Identify which cell holds the provided text, then report its [x, y] central coordinate. 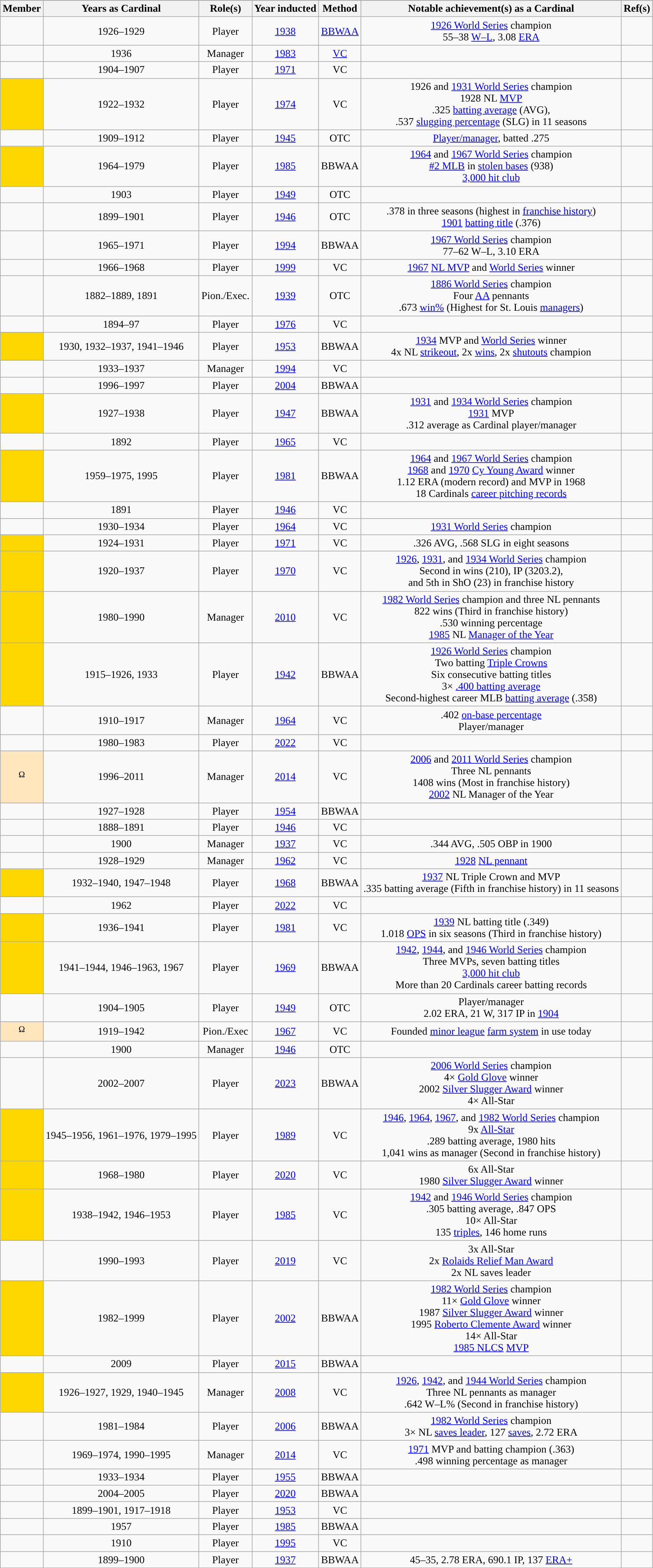
1970 [285, 571]
.326 AVG, .568 SLG in eight seasons [491, 543]
Year inducted [285, 9]
2009 [121, 1364]
1954 [285, 811]
1971 MVP and batting champion (.363) .498 winning percentage as manager [491, 1455]
.402 on-base percentage Player/manager [491, 720]
1930, 1932–1937, 1941–1946 [121, 346]
1980–1983 [121, 743]
1882–1889, 1891 [121, 296]
Pion./Exec [226, 1031]
1938–1942, 1946–1953 [121, 1215]
1933–1934 [121, 1477]
1967 World Series champion 77–62 W–L, 3.10 ERA [491, 245]
1910 [121, 1543]
Player/manager 2.02 ERA, 21 W, 317 IP in 1904 [491, 1008]
1964–1979 [121, 166]
45–35, 2.78 ERA, 690.1 IP, 137 ERA+ [491, 1560]
1936 [121, 53]
1996–2011 [121, 777]
1982 World Series champion and three NL pennants 822 wins (Third in franchise history) .530 winning percentage 1985 NL Manager of the Year [491, 617]
1936–1941 [121, 928]
1919–1942 [121, 1031]
1903 [121, 194]
2008 [285, 1392]
1928–1929 [121, 861]
1942, 1944, and 1946 World Series champion Three MVPs, seven batting titles 3,000 hit club More than 20 Cardinals career batting records [491, 968]
1938 [285, 31]
Role(s) [226, 9]
3x All-Star2x Rolaids Relief Man Award2x NL saves leader [491, 1261]
1930–1934 [121, 526]
1942 [285, 674]
1899–1901 [121, 217]
1967 [285, 1031]
1891 [121, 510]
1888–1891 [121, 828]
1937 NL Triple Crown and MVP .335 batting average (Fifth in franchise history) in 11 seasons [491, 883]
1955 [285, 1477]
1964 and 1967 World Series champion #2 MLB in stolen bases (938) 3,000 hit club [491, 166]
2002–2007 [121, 1083]
Player/manager, batted .275 [491, 138]
1968 [285, 883]
1939 [285, 296]
Pion./Exec. [226, 296]
1932–1940, 1947–1948 [121, 883]
1976 [285, 324]
1957 [121, 1526]
1926 and 1931 World Series champion 1928 NL MVP .325 batting average (AVG), .537 slugging percentage (SLG) in 11 seasons [491, 104]
2010 [285, 617]
Ref(s) [637, 9]
1967 NL MVP and World Series winner [491, 267]
1995 [285, 1543]
1899–1900 [121, 1560]
2004 [285, 385]
1934 MVP and World Series winner 4x NL strikeout, 2x wins, 2x shutouts champion [491, 346]
1964 and 1967 World Series champion 1968 and 1970 Cy Young Award winner 1.12 ERA (modern record) and MVP in 1968 18 Cardinals career pitching records [491, 476]
1982 World Series champion 3× NL saves leader, 127 saves, 2.72 ERA [491, 1426]
1939 NL batting title (.349) 1.018 OPS in six seasons (Third in franchise history) [491, 928]
2015 [285, 1364]
.344 AVG, .505 OBP in 1900 [491, 844]
1909–1912 [121, 138]
1922–1932 [121, 104]
1945 [285, 138]
1894–97 [121, 324]
1946, 1964, 1967, and 1982 World Series champion 9x All-Star .289 batting average, 1980 hits 1,041 wins as manager (Second in franchise history) [491, 1135]
1926 World Series champion 55–38 W–L, 3.08 ERA [491, 31]
1980–1990 [121, 617]
1983 [285, 53]
2023 [285, 1083]
1926, 1931, and 1934 World Series champion Second in wins (210), IP (3203.2), and 5th in ShO (23) in franchise history [491, 571]
1990–1993 [121, 1261]
1999 [285, 267]
1966–1968 [121, 267]
1942 and 1946 World Series champion .305 batting average, .847 OPS 10× All-Star 135 triples, 146 home runs [491, 1215]
1886 World Series champion Four AA pennants .673 win% (Highest for St. Louis managers) [491, 296]
1928 NL pennant [491, 861]
Member [22, 9]
1892 [121, 442]
Notable achievement(s) as a Cardinal [491, 9]
2006 and 2011 World Series champion Three NL pennants 1408 wins (Most in franchise history) 2002 NL Manager of the Year [491, 777]
6x All-Star1980 Silver Slugger Award winner [491, 1175]
.378 in three seasons (highest in franchise history) 1901 batting title (.376) [491, 217]
1959–1975, 1995 [121, 476]
1924–1931 [121, 543]
1904–1907 [121, 70]
1965 [285, 442]
1927–1938 [121, 414]
1945–1956, 1961–1976, 1979–1995 [121, 1135]
1974 [285, 104]
2019 [285, 1261]
1941–1944, 1946–1963, 1967 [121, 968]
2004–2005 [121, 1493]
1982 World Series champion 11× Gold Glove winner1987 Silver Slugger Award winner1995 Roberto Clemente Award winner14× All-Star 1985 NLCS MVP [491, 1318]
1947 [285, 414]
1968–1980 [121, 1175]
Method [340, 9]
2002 [285, 1318]
1927–1928 [121, 811]
Founded minor league farm system in use today [491, 1031]
Years as Cardinal [121, 9]
1926–1927, 1929, 1940–1945 [121, 1392]
1989 [285, 1135]
1981–1984 [121, 1426]
1915–1926, 1933 [121, 674]
1899–1901, 1917–1918 [121, 1510]
2006 World Series champion 4× Gold Glove winner2002 Silver Slugger Award winner4× All-Star [491, 1083]
1926, 1942, and 1944 World Series champion Three NL pennants as manager .642 W–L% (Second in franchise history) [491, 1392]
1969 [285, 968]
1931 World Series champion [491, 526]
1965–1971 [121, 245]
1920–1937 [121, 571]
1910–1917 [121, 720]
1996–1997 [121, 385]
1926–1929 [121, 31]
2006 [285, 1426]
1982–1999 [121, 1318]
1904–1905 [121, 1008]
1933–1937 [121, 369]
1931 and 1934 World Series champion 1931 MVP .312 average as Cardinal player/manager [491, 414]
1969–1974, 1990–1995 [121, 1455]
